Output the (X, Y) coordinate of the center of the cell containing the given text.  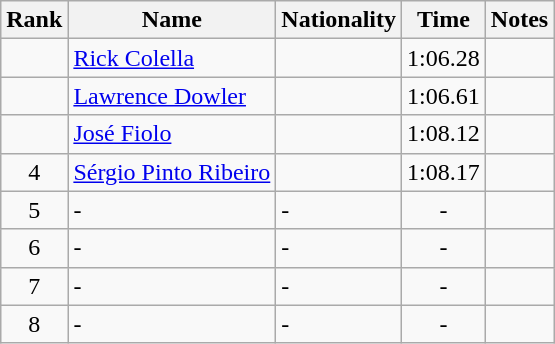
José Fiolo (172, 134)
Name (172, 20)
Nationality (339, 20)
7 (34, 286)
1:08.12 (444, 134)
5 (34, 210)
Rank (34, 20)
1:06.61 (444, 96)
1:06.28 (444, 58)
Rick Colella (172, 58)
1:08.17 (444, 172)
Time (444, 20)
Lawrence Dowler (172, 96)
Notes (519, 20)
4 (34, 172)
8 (34, 324)
6 (34, 248)
Sérgio Pinto Ribeiro (172, 172)
